Determine the [X, Y] coordinate at the center of the cell enclosing the given text.  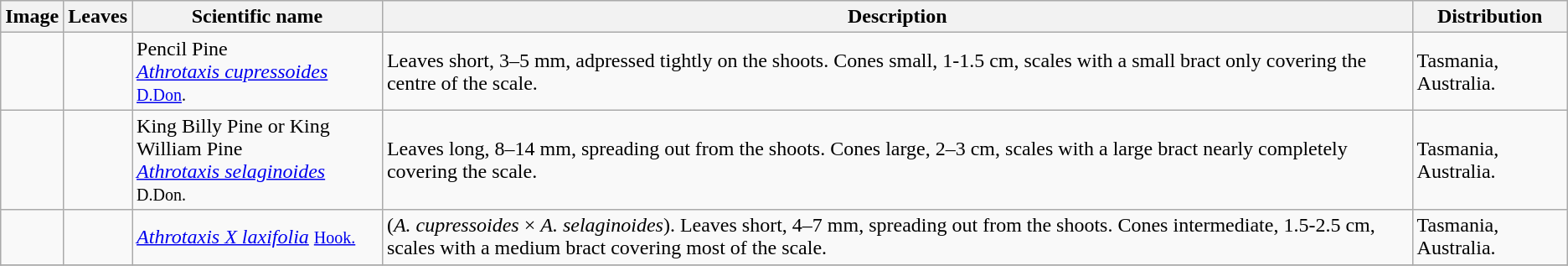
Description [897, 17]
Distribution [1489, 17]
Athrotaxis X laxifolia Hook. [258, 237]
Scientific name [258, 17]
Leaves [98, 17]
Image [32, 17]
Leaves long, 8–14 mm, spreading out from the shoots. Cones large, 2–3 cm, scales with a large bract nearly completely covering the scale. [897, 159]
King Billy Pine or King William PineAthrotaxis selaginoides D.Don. [258, 159]
Leaves short, 3–5 mm, adpressed tightly on the shoots. Cones small, 1-1.5 cm, scales with a small bract only covering the centre of the scale. [897, 71]
Pencil PineAthrotaxis cupressoides D.Don. [258, 71]
